Search for the cell housing the specified text and yield its (X, Y) center coordinate. 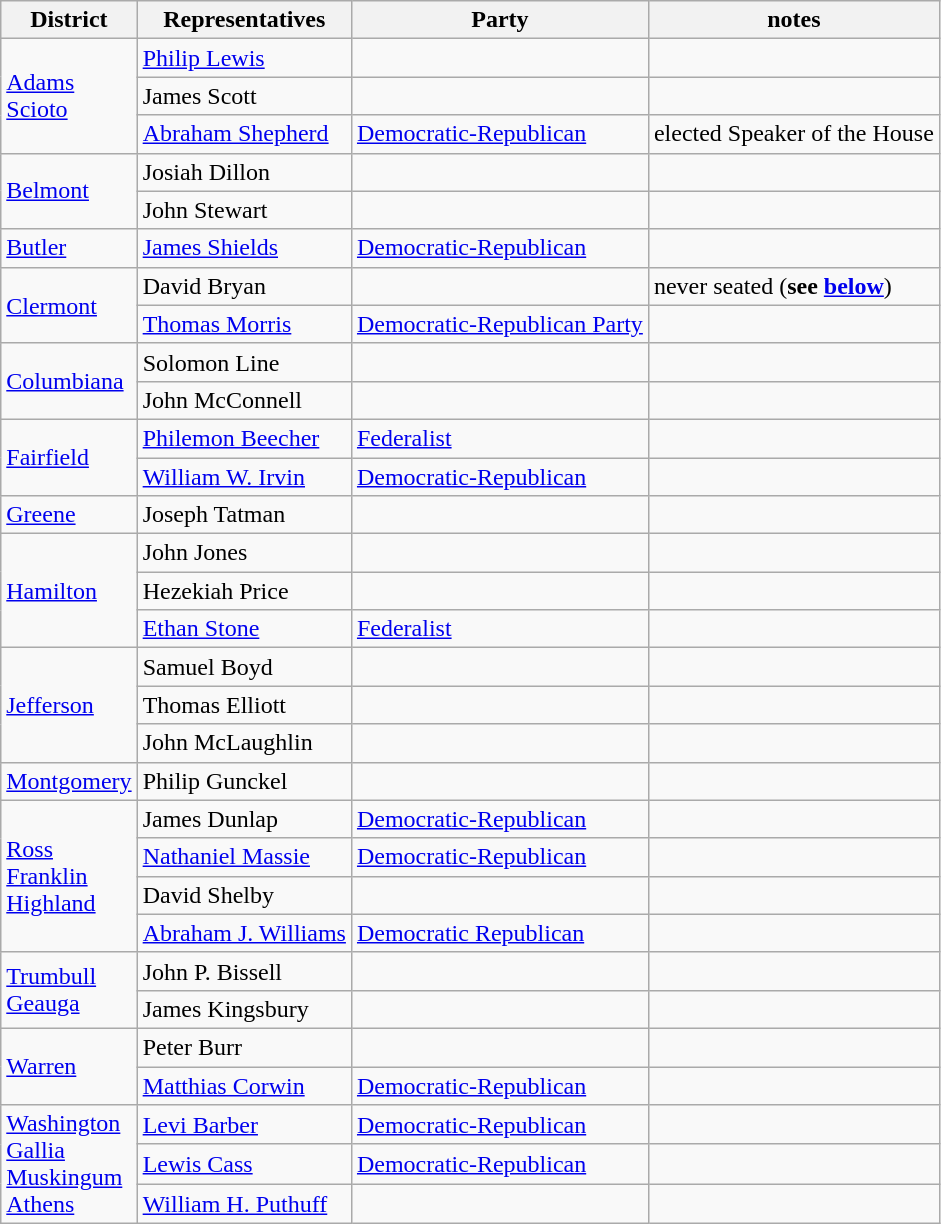
notes (794, 20)
never seated (see below) (794, 286)
James Kingsbury (244, 1009)
Fairfield (69, 457)
Party (500, 20)
AdamsScioto (69, 96)
Thomas Morris (244, 324)
Thomas Elliott (244, 705)
Solomon Line (244, 362)
Representatives (244, 20)
elected Speaker of the House (794, 134)
Warren (69, 1066)
John Stewart (244, 210)
Peter Burr (244, 1047)
Jefferson (69, 705)
Greene (69, 515)
John P. Bissell (244, 971)
Montgomery (69, 781)
James Scott (244, 96)
Clermont (69, 305)
James Dunlap (244, 819)
David Bryan (244, 286)
Levi Barber (244, 1125)
RossFranklinHighland (69, 876)
Abraham Shepherd (244, 134)
WashingtonGalliaMuskingumAthens (69, 1164)
Ethan Stone (244, 629)
Hezekiah Price (244, 591)
William W. Irvin (244, 477)
Columbiana (69, 381)
TrumbullGeauga (69, 990)
Democratic-Republican Party (500, 324)
John McLaughlin (244, 743)
Lewis Cass (244, 1164)
Nathaniel Massie (244, 857)
Abraham J. Williams (244, 933)
David Shelby (244, 895)
Philip Lewis (244, 58)
John McConnell (244, 400)
Democratic Republican (500, 933)
Joseph Tatman (244, 515)
John Jones (244, 553)
Belmont (69, 191)
Philip Gunckel (244, 781)
Philemon Beecher (244, 438)
Hamilton (69, 591)
Matthias Corwin (244, 1085)
Samuel Boyd (244, 667)
District (69, 20)
William H. Puthuff (244, 1204)
James Shields (244, 248)
Josiah Dillon (244, 172)
Butler (69, 248)
